Extract the [x, y] coordinate from the center of the cell holding the provided text.  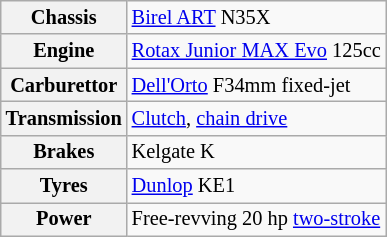
Transmission [64, 118]
Dell'Orto F34mm fixed-jet [256, 85]
Free-revving 20 hp two-stroke [256, 219]
Engine [64, 51]
Rotax Junior MAX Evo 125cc [256, 51]
Carburettor [64, 85]
Clutch, chain drive [256, 118]
Tyres [64, 186]
Birel ART N35X [256, 17]
Chassis [64, 17]
Power [64, 219]
Dunlop KE1 [256, 186]
Kelgate K [256, 152]
Brakes [64, 152]
